Search for the cell housing the specified text and yield its [X, Y] center coordinate. 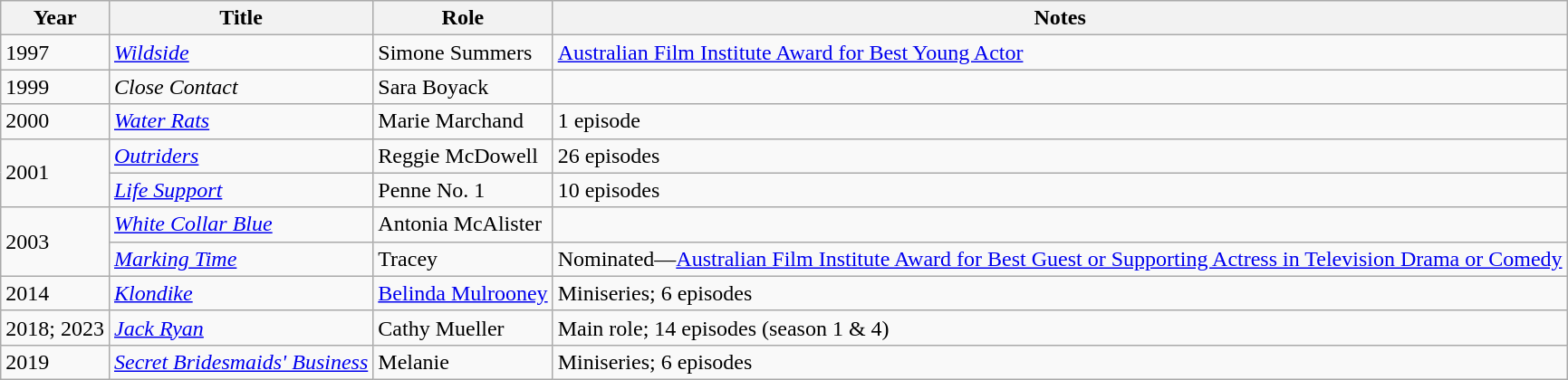
2003 [55, 242]
Secret Bridesmaids' Business [241, 362]
2019 [55, 362]
Melanie [463, 362]
Notes [1060, 18]
2001 [55, 173]
Close Contact [241, 87]
Simone Summers [463, 52]
Water Rats [241, 121]
Belinda Mulrooney [463, 293]
Australian Film Institute Award for Best Young Actor [1060, 52]
2014 [55, 293]
Antonia McAlister [463, 224]
2018; 2023 [55, 328]
Marking Time [241, 259]
1999 [55, 87]
Cathy Mueller [463, 328]
Marie Marchand [463, 121]
Nominated—Australian Film Institute Award for Best Guest or Supporting Actress in Television Drama or Comedy [1060, 259]
Wildside [241, 52]
Klondike [241, 293]
10 episodes [1060, 190]
Outriders [241, 156]
1997 [55, 52]
Tracey [463, 259]
Role [463, 18]
Sara Boyack [463, 87]
Year [55, 18]
2000 [55, 121]
Title [241, 18]
1 episode [1060, 121]
Reggie McDowell [463, 156]
Main role; 14 episodes (season 1 & 4) [1060, 328]
Jack Ryan [241, 328]
White Collar Blue [241, 224]
26 episodes [1060, 156]
Life Support [241, 190]
Penne No. 1 [463, 190]
